Return [x, y] of the center of cell containing provided text 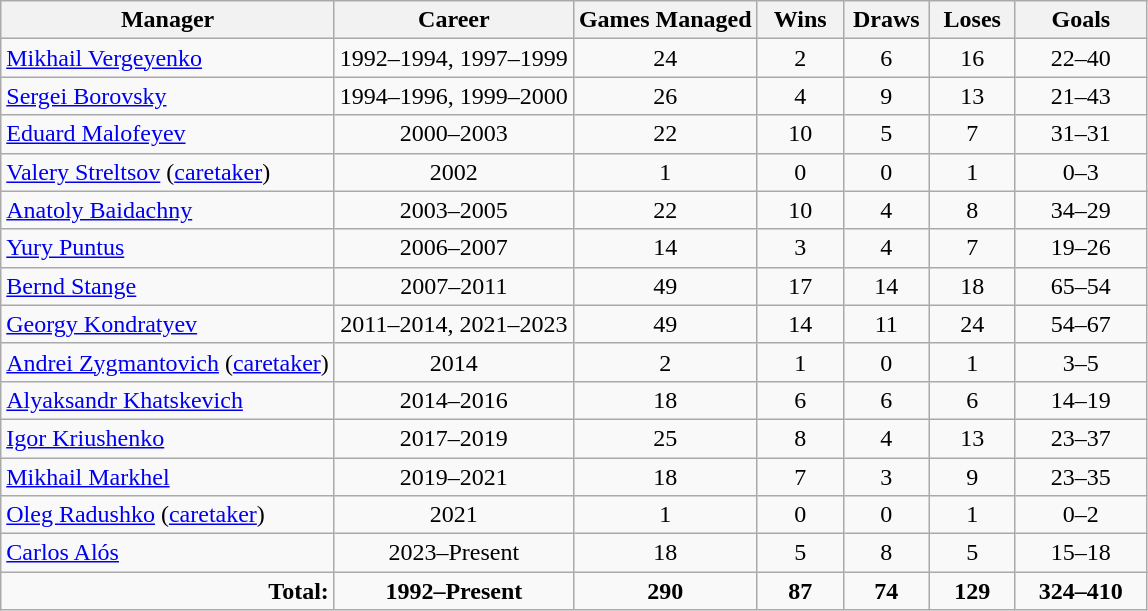
2014–2016 [454, 400]
22–40 [1080, 58]
0–3 [1080, 172]
2002 [454, 172]
Georgy Kondratyev [168, 324]
Total: [168, 591]
2017–2019 [454, 438]
1992–1994, 1997–1999 [454, 58]
2006–2007 [454, 248]
74 [886, 591]
Sergei Borovsky [168, 96]
Draws [886, 20]
Career [454, 20]
65–54 [1080, 286]
2021 [454, 515]
Manager [168, 20]
0–2 [1080, 515]
2000–2003 [454, 134]
19–26 [1080, 248]
2007–2011 [454, 286]
14–19 [1080, 400]
2003–2005 [454, 210]
324–410 [1080, 591]
25 [665, 438]
11 [886, 324]
Bernd Stange [168, 286]
15–18 [1080, 553]
21–43 [1080, 96]
87 [800, 591]
Loses [972, 20]
1994–1996, 1999–2000 [454, 96]
290 [665, 591]
2019–2021 [454, 477]
2014 [454, 362]
Oleg Radushko (caretaker) [168, 515]
23–37 [1080, 438]
31–31 [1080, 134]
Valery Streltsov (caretaker) [168, 172]
Eduard Malofeyev [168, 134]
Wins [800, 20]
16 [972, 58]
34–29 [1080, 210]
129 [972, 591]
Yury Puntus [168, 248]
Mikhail Vergeyenko [168, 58]
2023–Present [454, 553]
2011–2014, 2021–2023 [454, 324]
Igor Kriushenko [168, 438]
54–67 [1080, 324]
Andrei Zygmantovich (caretaker) [168, 362]
Alyaksandr Khatskevich [168, 400]
23–35 [1080, 477]
1992–Present [454, 591]
17 [800, 286]
26 [665, 96]
Carlos Alós [168, 553]
Mikhail Markhel [168, 477]
3–5 [1080, 362]
Anatoly Baidachny [168, 210]
Goals [1080, 20]
Games Managed [665, 20]
